Return [x, y] of the center of cell containing provided text 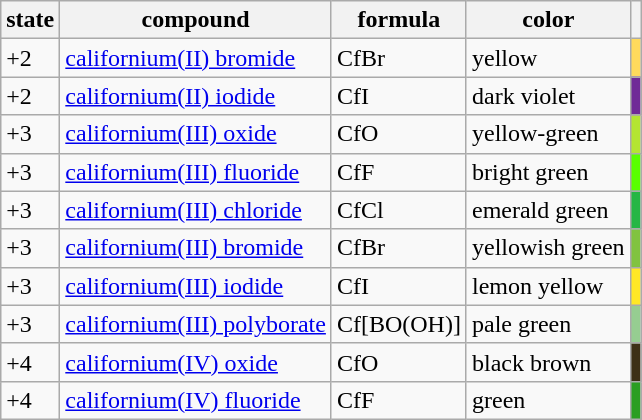
black brown [548, 362]
californium(III) polyborate [196, 324]
state [30, 20]
yellowish green [548, 248]
compound [196, 20]
color [548, 20]
californium(II) bromide [196, 58]
californium(IV) oxide [196, 362]
californium(III) chloride [196, 210]
californium(III) oxide [196, 134]
lemon yellow [548, 286]
Cf[BO(OH)] [398, 324]
yellow [548, 58]
californium(II) iodide [196, 96]
bright green [548, 172]
green [548, 400]
californium(III) bromide [196, 248]
pale green [548, 324]
californium(IV) fluoride [196, 400]
californium(III) iodide [196, 286]
CfCl [398, 210]
dark violet [548, 96]
yellow-green [548, 134]
formula [398, 20]
californium(III) fluoride [196, 172]
emerald green [548, 210]
